From the cell containing the given text, extract its center point as [X, Y] coordinate. 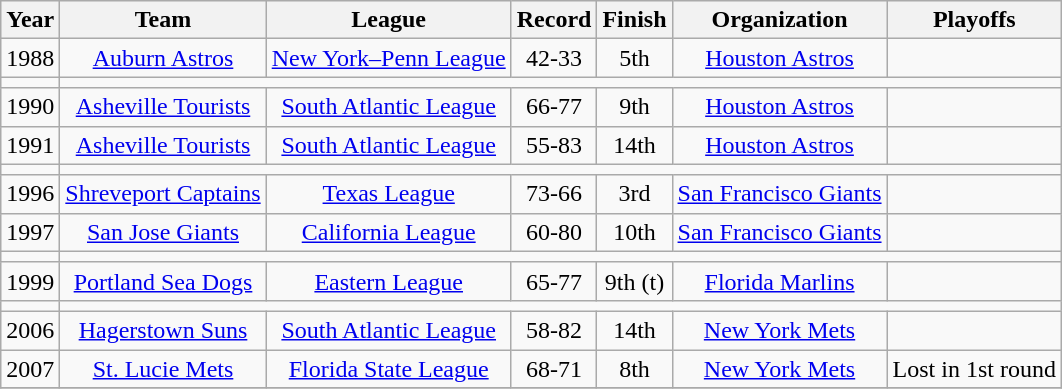
73-66 [554, 194]
Florida State League [388, 369]
9th (t) [634, 281]
Hagerstown Suns [163, 330]
Auburn Astros [163, 58]
5th [634, 58]
65-77 [554, 281]
2007 [30, 369]
California League [388, 232]
New York–Penn League [388, 58]
1988 [30, 58]
Florida Marlins [780, 281]
Texas League [388, 194]
Finish [634, 20]
42-33 [554, 58]
1997 [30, 232]
68-71 [554, 369]
Eastern League [388, 281]
1990 [30, 107]
San Jose Giants [163, 232]
Portland Sea Dogs [163, 281]
1996 [30, 194]
3rd [634, 194]
League [388, 20]
1999 [30, 281]
2006 [30, 330]
8th [634, 369]
58-82 [554, 330]
St. Lucie Mets [163, 369]
9th [634, 107]
10th [634, 232]
Lost in 1st round [974, 369]
1991 [30, 145]
Team [163, 20]
55-83 [554, 145]
66-77 [554, 107]
Record [554, 20]
Playoffs [974, 20]
60-80 [554, 232]
Organization [780, 20]
Shreveport Captains [163, 194]
Year [30, 20]
